Locate the cell with the specified text and output its (X, Y) center coordinate. 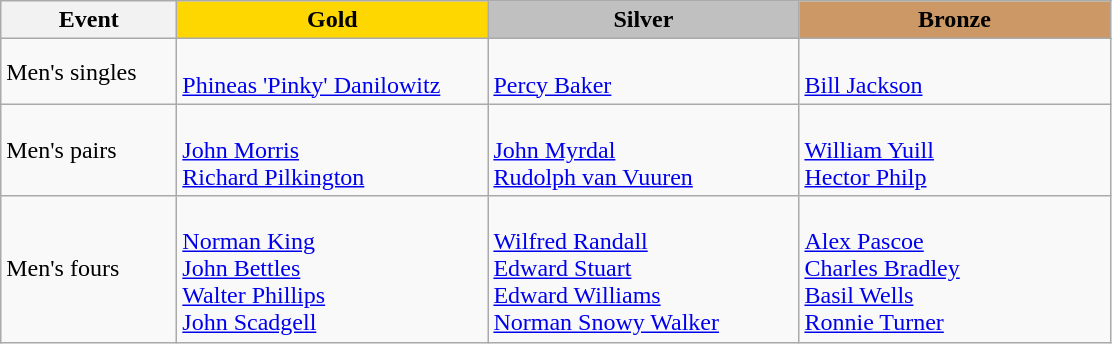
Percy Baker (644, 72)
Silver (644, 20)
John Myrdal Rudolph van Vuuren (644, 150)
Event (89, 20)
William Yuill Hector Philp (954, 150)
Bronze (954, 20)
Men's fours (89, 269)
Phineas 'Pinky' Danilowitz (332, 72)
Norman King John Bettles Walter Phillips John Scadgell (332, 269)
Gold (332, 20)
Bill Jackson (954, 72)
Men's pairs (89, 150)
John Morris Richard Pilkington (332, 150)
Wilfred Randall Edward Stuart Edward Williams Norman Snowy Walker (644, 269)
Alex Pascoe Charles Bradley Basil Wells Ronnie Turner (954, 269)
Men's singles (89, 72)
